Capture the cell that displays the provided text and extract its [x, y] central coordinate. 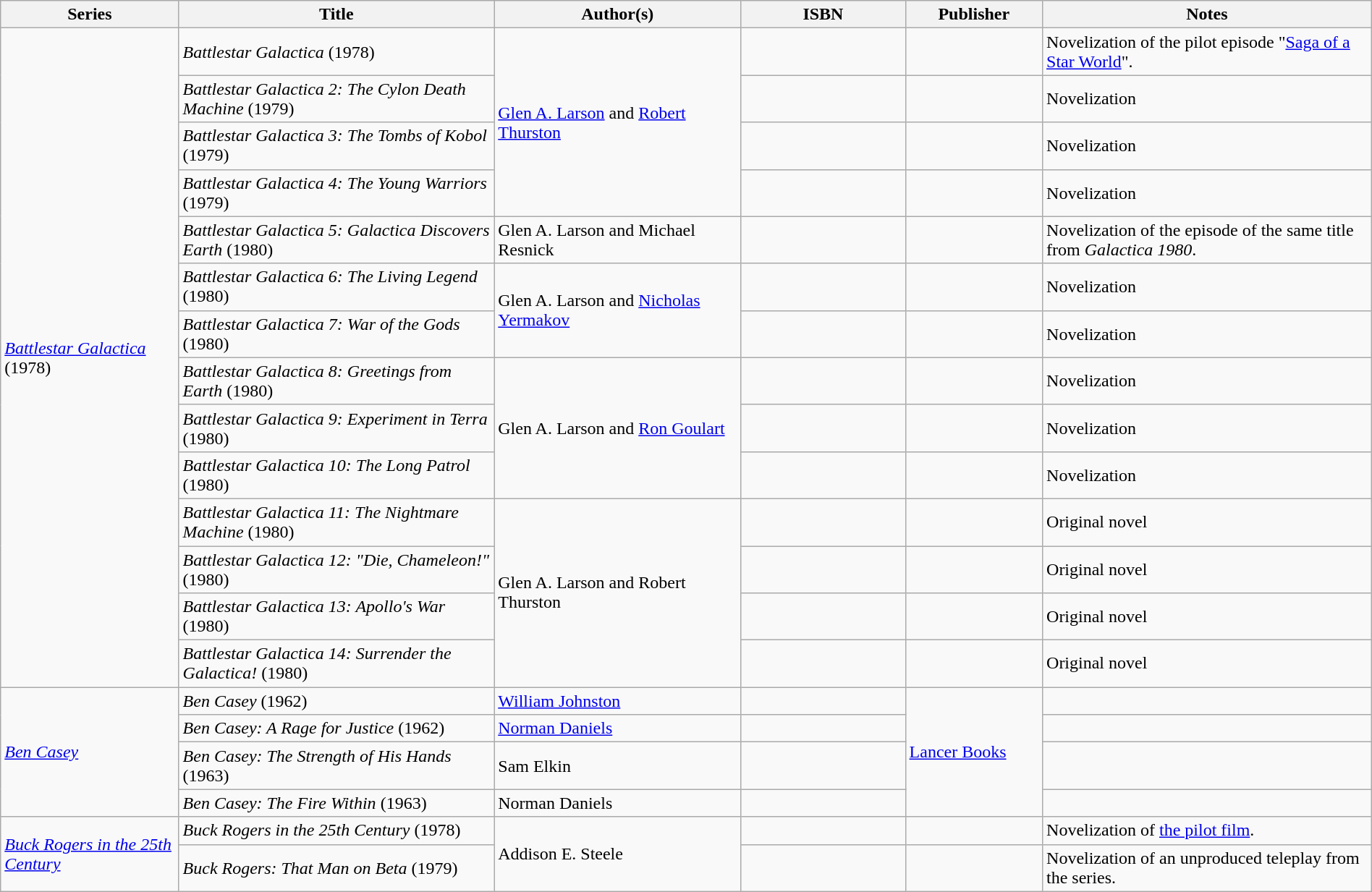
Battlestar Galactica 13: Apollo's War (1980) [336, 616]
Battlestar Galactica 4: The Young Warriors (1979) [336, 192]
Addison E. Steele [618, 854]
Ben Casey (1962) [336, 701]
Novelization of the pilot film. [1207, 831]
Battlestar Galactica 6: The Living Legend (1980) [336, 286]
Novelization of the pilot episode "Saga of a Star World". [1207, 52]
Title [336, 14]
Sam Elkin [618, 765]
Buck Rogers: That Man on Beta (1979) [336, 868]
Glen A. Larson and Michael Resnick [618, 240]
Series [90, 14]
Battlestar Galactica 10: The Long Patrol (1980) [336, 475]
Battlestar Galactica 2: The Cylon Death Machine (1979) [336, 98]
William Johnston [618, 701]
Buck Rogers in the 25th Century (1978) [336, 831]
Ben Casey: The Fire Within (1963) [336, 803]
Battlestar Galactica 14: Surrender the Galactica! (1980) [336, 664]
Lancer Books [974, 752]
Publisher [974, 14]
Battlestar Galactica 8: Greetings from Earth (1980) [336, 381]
Battlestar Galactica 3: The Tombs of Kobol (1979) [336, 146]
Glen A. Larson and Ron Goulart [618, 428]
Glen A. Larson and Nicholas Yermakov [618, 310]
Novelization of the episode of the same title from Galactica 1980. [1207, 240]
Ben Casey [90, 752]
Author(s) [618, 14]
Battlestar Galactica 9: Experiment in Terra (1980) [336, 428]
Buck Rogers in the 25th Century [90, 854]
Battlestar Galactica 11: The Nightmare Machine (1980) [336, 522]
Novelization of an unproduced teleplay from the series. [1207, 868]
Notes [1207, 14]
Ben Casey: A Rage for Justice (1962) [336, 729]
Battlestar Galactica 12: "Die, Chameleon!" (1980) [336, 569]
Ben Casey: The Strength of His Hands (1963) [336, 765]
Battlestar Galactica 7: War of the Gods (1980) [336, 334]
ISBN [823, 14]
Battlestar Galactica 5: Galactica Discovers Earth (1980) [336, 240]
